Identify which cell holds the provided text, then report its [X, Y] central coordinate. 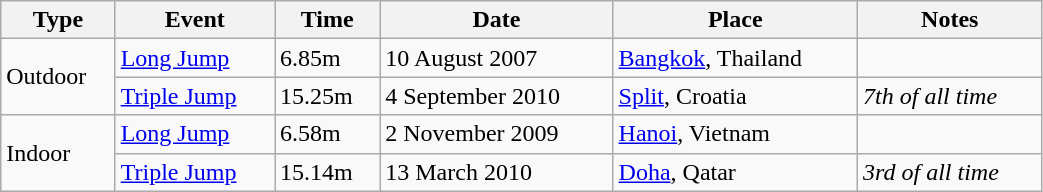
Event [194, 20]
4 September 2010 [496, 96]
Indoor [58, 153]
Outdoor [58, 77]
7th of all time [950, 96]
Place [735, 20]
6.85m [328, 58]
13 March 2010 [496, 172]
Time [328, 20]
Bangkok, Thailand [735, 58]
Hanoi, Vietnam [735, 134]
Notes [950, 20]
10 August 2007 [496, 58]
15.14m [328, 172]
Type [58, 20]
Doha, Qatar [735, 172]
6.58m [328, 134]
3rd of all time [950, 172]
Date [496, 20]
15.25m [328, 96]
2 November 2009 [496, 134]
Split, Croatia [735, 96]
